Locate the cell with the specified text and output its [x, y] center coordinate. 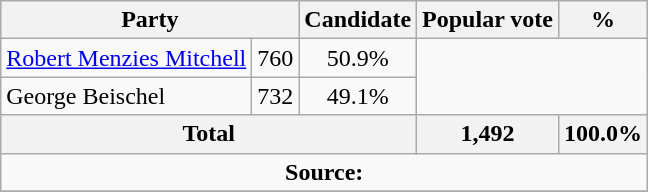
George Beischel [126, 96]
% [604, 20]
Total [209, 134]
Party [150, 20]
Popular vote [488, 20]
Source: [324, 172]
50.9% [358, 58]
732 [276, 96]
760 [276, 58]
Robert Menzies Mitchell [126, 58]
49.1% [358, 96]
1,492 [488, 134]
100.0% [604, 134]
Candidate [358, 20]
